Output the (X, Y) coordinate of the center of the cell containing the given text.  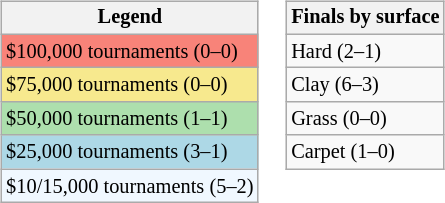
Clay (6–3) (365, 85)
$100,000 tournaments (0–0) (130, 51)
Carpet (1–0) (365, 152)
Legend (130, 18)
$75,000 tournaments (0–0) (130, 85)
Grass (0–0) (365, 119)
$50,000 tournaments (1–1) (130, 119)
Finals by surface (365, 18)
$10/15,000 tournaments (5–2) (130, 186)
$25,000 tournaments (3–1) (130, 152)
Hard (2–1) (365, 51)
